Pinpoint the cell where the given text exists, returning its (X, Y) midpoint coordinate. 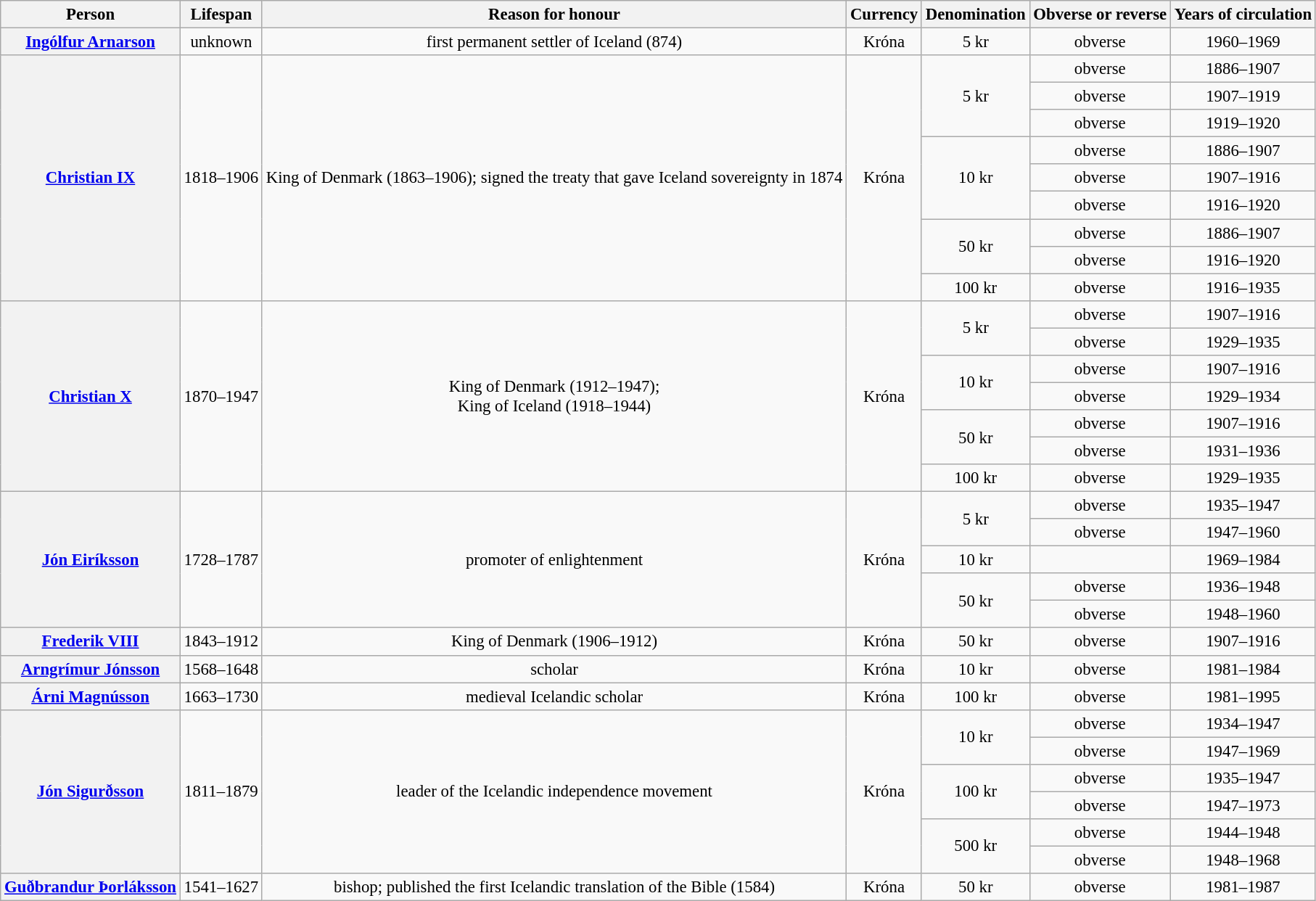
1934–1947 (1243, 723)
1541–1627 (221, 887)
medieval Icelandic scholar (554, 696)
Guðbrandur Þorláksson (91, 887)
1981–1995 (1243, 696)
Árni Magnússon (91, 696)
leader of the Icelandic independence movement (554, 791)
Arngrímur Jónsson (91, 669)
1843–1912 (221, 642)
1944–1948 (1243, 833)
Lifespan (221, 15)
1870–1947 (221, 396)
Frederik VIII (91, 642)
1919–1920 (1243, 123)
scholar (554, 669)
1568–1648 (221, 669)
bishop; published the first Icelandic translation of the Bible (1584) (554, 887)
1981–1987 (1243, 887)
1969–1984 (1243, 560)
1936–1948 (1243, 587)
Christian IX (91, 178)
1948–1968 (1243, 860)
Reason for honour (554, 15)
1728–1787 (221, 560)
Obverse or reverse (1100, 15)
1948–1960 (1243, 614)
Christian X (91, 396)
1960–1969 (1243, 42)
1981–1984 (1243, 669)
1818–1906 (221, 178)
King of Denmark (1863–1906); signed the treaty that gave Iceland sovereignty in 1874 (554, 178)
1947–1969 (1243, 751)
1663–1730 (221, 696)
Person (91, 15)
Ingólfur Arnarson (91, 42)
first permanent settler of Iceland (874) (554, 42)
King of Denmark (1912–1947);King of Iceland (1918–1944) (554, 396)
1931–1936 (1243, 450)
500 kr (975, 846)
Years of circulation (1243, 15)
promoter of enlightenment (554, 560)
1916–1935 (1243, 287)
unknown (221, 42)
1947–1960 (1243, 532)
1811–1879 (221, 791)
Jón Eiríksson (91, 560)
King of Denmark (1906–1912) (554, 642)
Jón Sigurðsson (91, 791)
Currency (884, 15)
1907–1919 (1243, 96)
Denomination (975, 15)
1929–1934 (1243, 396)
1947–1973 (1243, 805)
